Scan for the cell matching the given text and deliver its [x, y] coordinate at center. 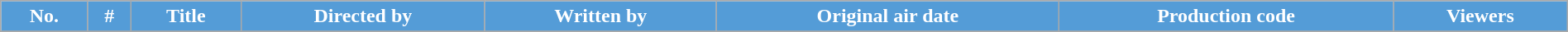
No. [45, 16]
Viewers [1480, 16]
Directed by [362, 16]
Production code [1226, 16]
Original air date [887, 16]
# [109, 16]
Title [185, 16]
Written by [600, 16]
